Find where the given text appears and provide that cell's center as [X, Y] coordinate. 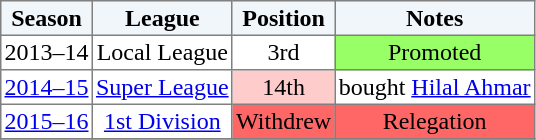
2015–16 [47, 121]
Withdrew [284, 121]
bought Hilal Ahmar [435, 87]
Super League [162, 87]
2013–14 [47, 52]
Notes [435, 18]
Relegation [435, 121]
Local League [162, 52]
Season [47, 18]
1st Division [162, 121]
Position [284, 18]
2014–15 [47, 87]
14th [284, 87]
3rd [284, 52]
League [162, 18]
Promoted [435, 52]
